For the text-containing cell, return its midpoint in [x, y] coordinate format. 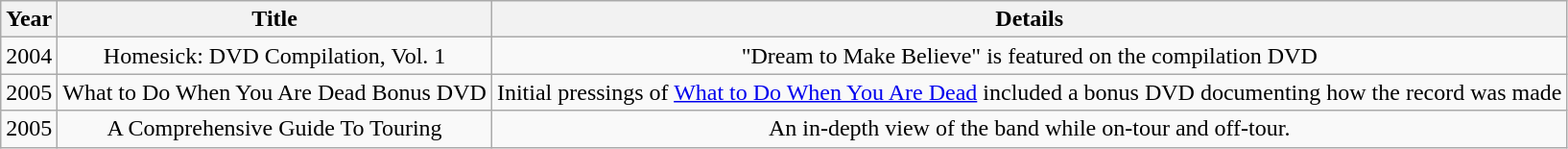
What to Do When You Are Dead Bonus DVD [274, 92]
Year [29, 19]
Homesick: DVD Compilation, Vol. 1 [274, 56]
"Dream to Make Believe" is featured on the compilation DVD [1029, 56]
A Comprehensive Guide To Touring [274, 129]
An in-depth view of the band while on-tour and off-tour. [1029, 129]
2004 [29, 56]
Title [274, 19]
Details [1029, 19]
Initial pressings of What to Do When You Are Dead included a bonus DVD documenting how the record was made [1029, 92]
